Identify which cell holds the provided text, then report its (x, y) central coordinate. 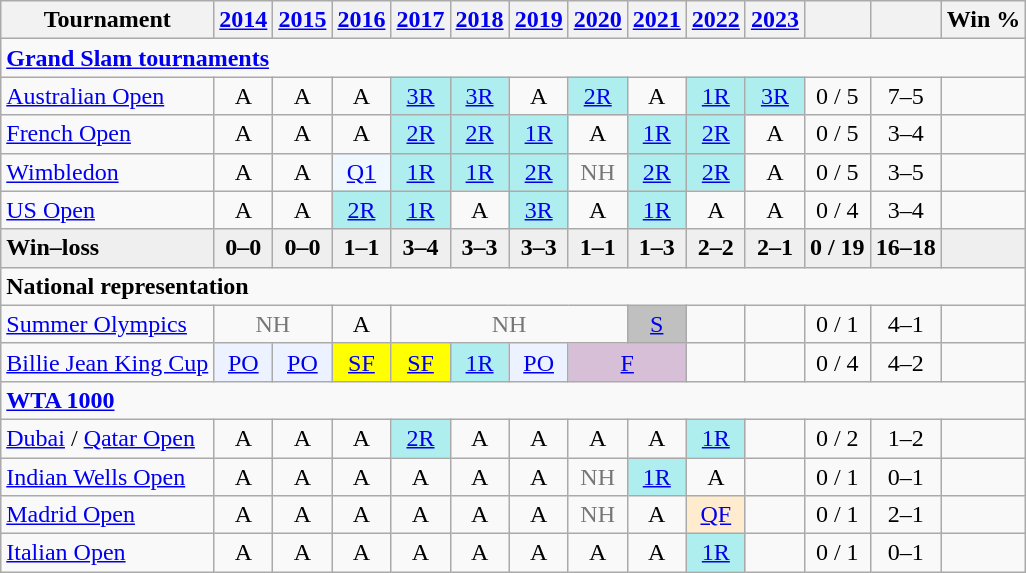
0 / 2 (837, 438)
WTA 1000 (514, 400)
0 / 19 (837, 248)
Indian Wells Open (108, 477)
Tournament (108, 20)
2015 (302, 20)
2014 (244, 20)
French Open (108, 134)
Billie Jean King Cup (108, 362)
Win–loss (108, 248)
2020 (598, 20)
2019 (538, 20)
QF (716, 515)
2022 (716, 20)
2023 (774, 20)
3–5 (906, 172)
Win % (984, 20)
National representation (514, 286)
1–3 (656, 248)
4–2 (906, 362)
Dubai / Qatar Open (108, 438)
Australian Open (108, 96)
Grand Slam tournaments (514, 58)
1–2 (906, 438)
7–5 (906, 96)
4–1 (906, 324)
2018 (480, 20)
2017 (420, 20)
F (627, 362)
2021 (656, 20)
Q1 (362, 172)
S (656, 324)
US Open (108, 210)
16–18 (906, 248)
Summer Olympics (108, 324)
2–2 (716, 248)
Wimbledon (108, 172)
2016 (362, 20)
Madrid Open (108, 515)
Italian Open (108, 553)
